Determine the [x, y] coordinate at the center of the cell enclosing the given text.  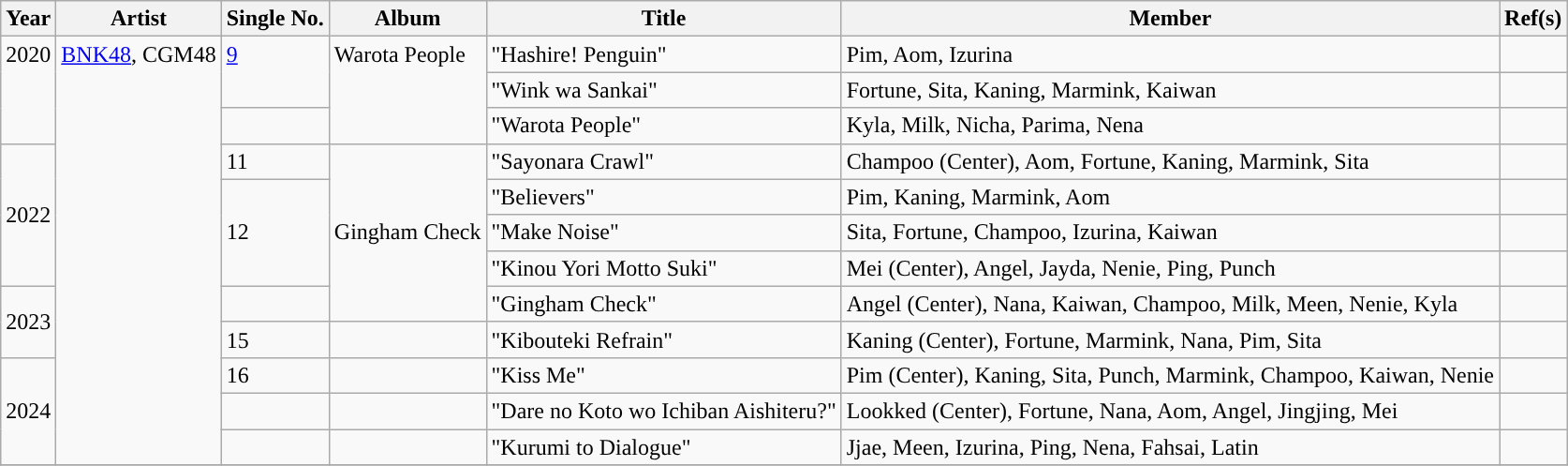
Kyla, Milk, Nicha, Parima, Nena [1170, 126]
Ref(s) [1533, 19]
"Wink wa Sankai" [663, 90]
"Kibouteki Refrain" [663, 339]
"Sayonara Crawl" [663, 161]
Gingham Check [407, 233]
"Kiss Me" [663, 375]
Jjae, Meen, Izurina, Ping, Nena, Fahsai, Latin [1170, 447]
Album [407, 19]
Lookked (Center), Fortune, Nana, Aom, Angel, Jingjing, Mei [1170, 411]
Year [28, 19]
2023 [28, 322]
"Kinou Yori Motto Suki" [663, 268]
"Hashire! Penguin" [663, 54]
2024 [28, 411]
Sita, Fortune, Champoo, Izurina, Kaiwan [1170, 233]
Pim, Kaning, Marmink, Aom [1170, 197]
11 [275, 161]
Champoo (Center), Aom, Fortune, Kaning, Marmink, Sita [1170, 161]
"Kurumi to Dialogue" [663, 447]
16 [275, 375]
Pim, Aom, Izurina [1170, 54]
Single No. [275, 19]
"Gingham Check" [663, 304]
"Warota People" [663, 126]
15 [275, 339]
"Make Noise" [663, 233]
"Believers" [663, 197]
Title [663, 19]
Fortune, Sita, Kaning, Marmink, Kaiwan [1170, 90]
2020 [28, 90]
12 [275, 233]
Member [1170, 19]
2022 [28, 215]
"Dare no Koto wo Ichiban Aishiteru?" [663, 411]
BNK48, CGM48 [139, 251]
9 [275, 72]
Angel (Center), Nana, Kaiwan, Champoo, Milk, Meen, Nenie, Kyla [1170, 304]
Kaning (Center), Fortune, Marmink, Nana, Pim, Sita [1170, 339]
Warota People [407, 90]
Artist [139, 19]
Mei (Center), Angel, Jayda, Nenie, Ping, Punch [1170, 268]
Pim (Center), Kaning, Sita, Punch, Marmink, Champoo, Kaiwan, Nenie [1170, 375]
